Capture the cell that displays the provided text and extract its (X, Y) central coordinate. 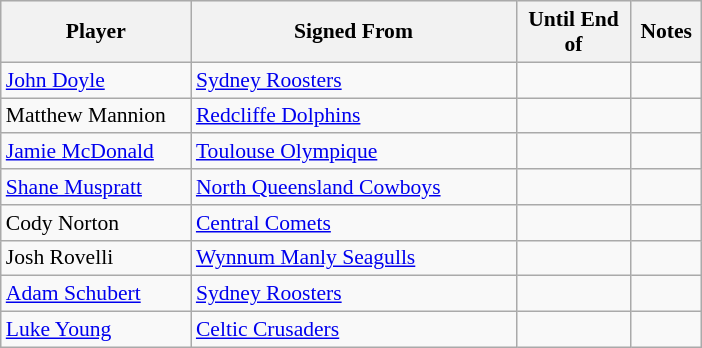
Toulouse Olympique (354, 152)
Player (96, 32)
Adam Schubert (96, 294)
Wynnum Manly Seagulls (354, 258)
Celtic Crusaders (354, 330)
Notes (666, 32)
Redcliffe Dolphins (354, 116)
Until End of (574, 32)
John Doyle (96, 80)
Matthew Mannion (96, 116)
Central Comets (354, 223)
Signed From (354, 32)
Luke Young (96, 330)
Cody Norton (96, 223)
Shane Muspratt (96, 187)
North Queensland Cowboys (354, 187)
Jamie McDonald (96, 152)
Josh Rovelli (96, 258)
